Capture the cell that displays the provided text and extract its (x, y) central coordinate. 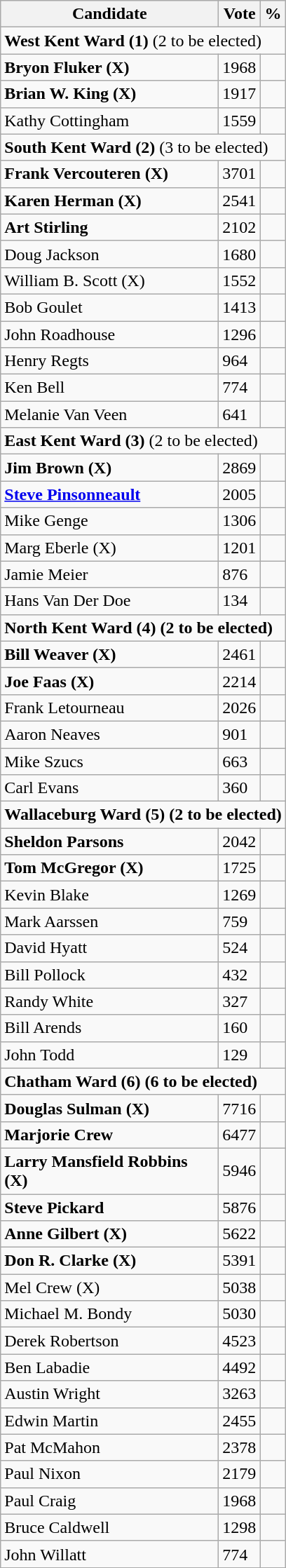
5876 (240, 1207)
2869 (240, 468)
West Kent Ward (1) (2 to be elected) (143, 41)
1306 (240, 521)
759 (240, 921)
Brian W. King (X) (109, 94)
Aaron Neaves (109, 734)
Randy White (109, 1001)
Sheldon Parsons (109, 842)
Bill Arends (109, 1028)
5030 (240, 1314)
Jamie Meier (109, 574)
William B. Scott (X) (109, 281)
Ben Labadie (109, 1367)
129 (240, 1055)
Henry Regts (109, 361)
1680 (240, 254)
Austin Wright (109, 1394)
North Kent Ward (4) (2 to be elected) (143, 628)
524 (240, 948)
3263 (240, 1394)
Jim Brown (X) (109, 468)
Mark Aarssen (109, 921)
964 (240, 361)
876 (240, 574)
2455 (240, 1421)
Michael M. Bondy (109, 1314)
1413 (240, 307)
Ken Bell (109, 388)
Bill Pollock (109, 975)
Paul Craig (109, 1501)
Pat McMahon (109, 1447)
Bill Weaver (X) (109, 654)
6477 (240, 1135)
Douglas Sulman (X) (109, 1108)
Mel Crew (X) (109, 1287)
Vote (240, 14)
John Roadhouse (109, 334)
134 (240, 601)
Melanie Van Veen (109, 414)
Frank Vercouteren (X) (109, 174)
East Kent Ward (3) (2 to be elected) (143, 441)
John Willatt (109, 1554)
1269 (240, 895)
1296 (240, 334)
1552 (240, 281)
Derek Robertson (109, 1341)
Bruce Caldwell (109, 1527)
Joe Faas (X) (109, 681)
John Todd (109, 1055)
2179 (240, 1474)
Carl Evans (109, 788)
360 (240, 788)
Kathy Cottingham (109, 121)
Chatham Ward (6) (6 to be elected) (143, 1081)
1559 (240, 121)
5391 (240, 1261)
Wallaceburg Ward (5) (2 to be elected) (143, 815)
Frank Letourneau (109, 708)
Edwin Martin (109, 1421)
2102 (240, 227)
Steve Pinsonneault (109, 494)
641 (240, 414)
David Hyatt (109, 948)
4492 (240, 1367)
901 (240, 734)
2005 (240, 494)
663 (240, 761)
Anne Gilbert (X) (109, 1234)
Art Stirling (109, 227)
Mike Genge (109, 521)
Marg Eberle (X) (109, 548)
2214 (240, 681)
2378 (240, 1447)
Don R. Clarke (X) (109, 1261)
% (273, 14)
Steve Pickard (109, 1207)
160 (240, 1028)
2461 (240, 654)
Bryon Fluker (X) (109, 67)
2042 (240, 842)
Bob Goulet (109, 307)
Doug Jackson (109, 254)
4523 (240, 1341)
1298 (240, 1527)
Marjorie Crew (109, 1135)
Paul Nixon (109, 1474)
Candidate (109, 14)
5946 (240, 1171)
1917 (240, 94)
7716 (240, 1108)
1201 (240, 548)
5622 (240, 1234)
2541 (240, 201)
Karen Herman (X) (109, 201)
432 (240, 975)
Larry Mansfield Robbins (X) (109, 1171)
327 (240, 1001)
South Kent Ward (2) (3 to be elected) (143, 147)
2026 (240, 708)
3701 (240, 174)
1725 (240, 868)
Hans Van Der Doe (109, 601)
Mike Szucs (109, 761)
5038 (240, 1287)
Tom McGregor (X) (109, 868)
Kevin Blake (109, 895)
